Extract the (X, Y) coordinate from the center of the cell holding the provided text.  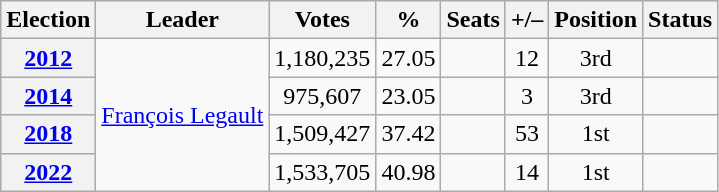
1,509,427 (322, 134)
2012 (48, 58)
53 (526, 134)
+/– (526, 20)
14 (526, 172)
40.98 (408, 172)
12 (526, 58)
François Legault (182, 115)
Election (48, 20)
2018 (48, 134)
2014 (48, 96)
Status (680, 20)
Leader (182, 20)
Position (596, 20)
37.42 (408, 134)
23.05 (408, 96)
1,533,705 (322, 172)
Seats (473, 20)
% (408, 20)
Votes (322, 20)
2022 (48, 172)
3 (526, 96)
27.05 (408, 58)
975,607 (322, 96)
1,180,235 (322, 58)
